Find where the given text appears and provide that cell's center as (x, y) coordinate. 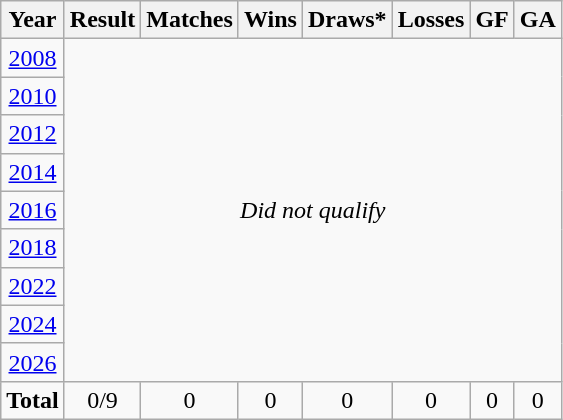
2012 (33, 134)
2014 (33, 172)
2016 (33, 210)
2026 (33, 362)
GF (492, 20)
Result (102, 20)
Did not qualify (312, 210)
2022 (33, 286)
2018 (33, 248)
Draws* (347, 20)
Wins (270, 20)
Year (33, 20)
0/9 (102, 400)
GA (538, 20)
Losses (431, 20)
2010 (33, 96)
2008 (33, 58)
2024 (33, 324)
Total (33, 400)
Matches (190, 20)
